Extract the [X, Y] coordinate from the center of the cell holding the provided text.  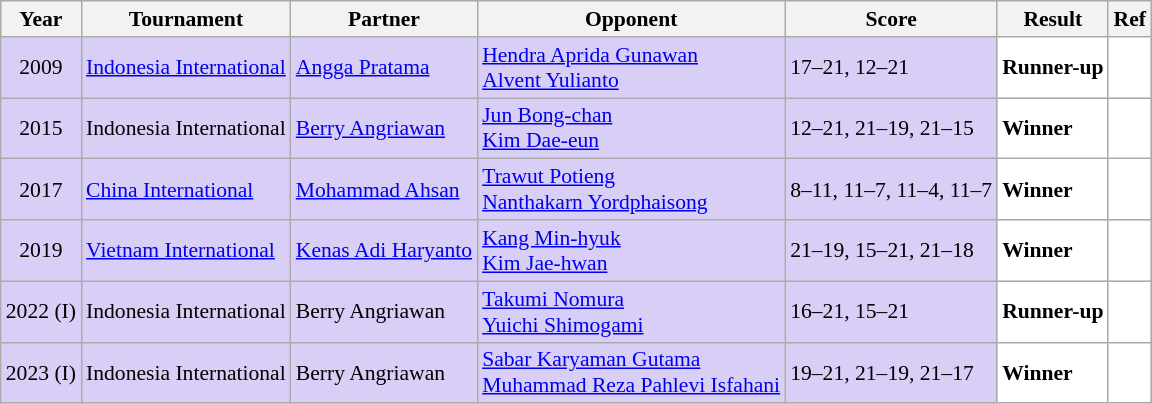
Angga Pratama [384, 68]
8–11, 11–7, 11–4, 11–7 [891, 190]
Jun Bong-chan Kim Dae-eun [631, 128]
16–21, 15–21 [891, 312]
Opponent [631, 19]
Sabar Karyaman Gutama Muhammad Reza Pahlevi Isfahani [631, 372]
2017 [41, 190]
Kang Min-hyuk Kim Jae-hwan [631, 250]
Score [891, 19]
Ref [1129, 19]
Mohammad Ahsan [384, 190]
2015 [41, 128]
Partner [384, 19]
Trawut Potieng Nanthakarn Yordphaisong [631, 190]
Takumi Nomura Yuichi Shimogami [631, 312]
2019 [41, 250]
China International [186, 190]
Tournament [186, 19]
Vietnam International [186, 250]
Year [41, 19]
Result [1052, 19]
19–21, 21–19, 21–17 [891, 372]
17–21, 12–21 [891, 68]
Kenas Adi Haryanto [384, 250]
12–21, 21–19, 21–15 [891, 128]
21–19, 15–21, 21–18 [891, 250]
Hendra Aprida Gunawan Alvent Yulianto [631, 68]
2022 (I) [41, 312]
2023 (I) [41, 372]
2009 [41, 68]
